Search for the cell housing the specified text and yield its (X, Y) center coordinate. 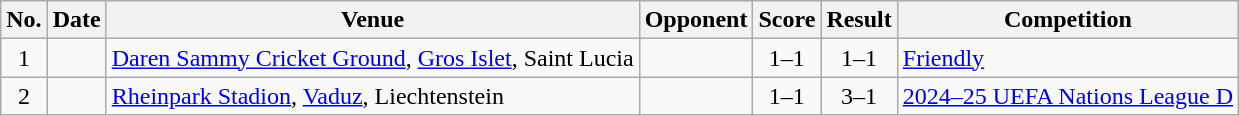
Friendly (1068, 58)
Venue (372, 20)
Result (859, 20)
No. (24, 20)
Daren Sammy Cricket Ground, Gros Islet, Saint Lucia (372, 58)
Rheinpark Stadion, Vaduz, Liechtenstein (372, 96)
Opponent (696, 20)
2 (24, 96)
2024–25 UEFA Nations League D (1068, 96)
1 (24, 58)
Date (76, 20)
Score (787, 20)
Competition (1068, 20)
3–1 (859, 96)
